Return the (X, Y) coordinate for the center point of the cell that contains the specified text.  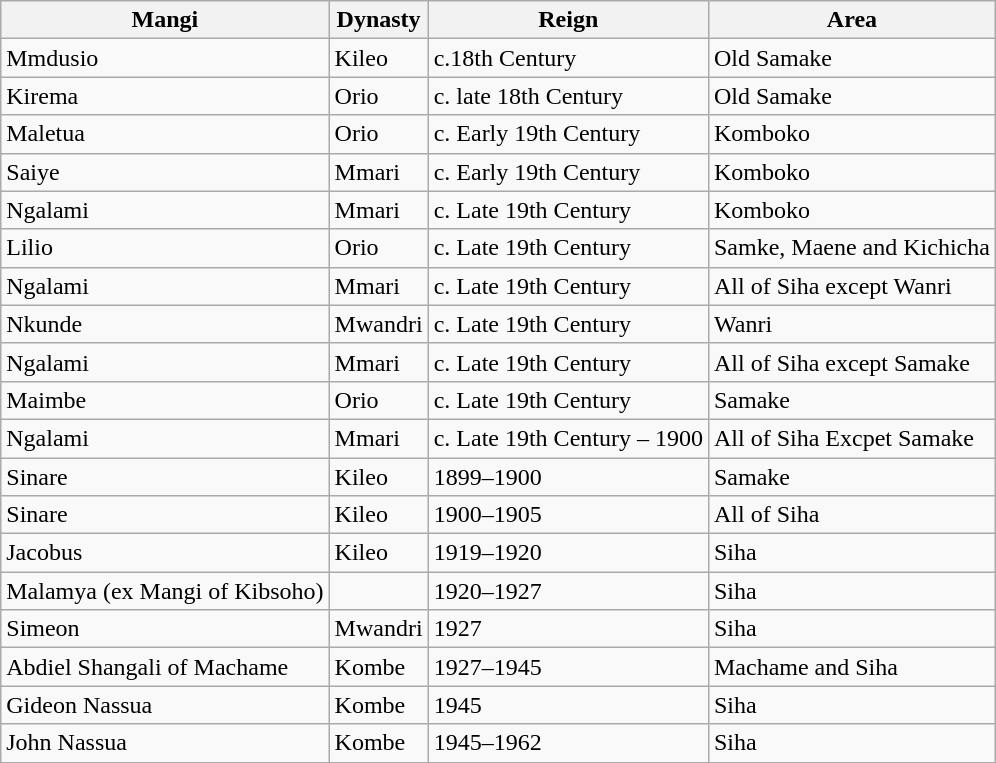
1927–1945 (568, 667)
1927 (568, 629)
Mangi (165, 20)
All of Siha except Wanri (852, 286)
Jacobus (165, 553)
Lilio (165, 248)
Abdiel Shangali of Machame (165, 667)
Wanri (852, 324)
Mmdusio (165, 58)
1899–1900 (568, 477)
1945 (568, 705)
c. Late 19th Century – 1900 (568, 438)
John Nassua (165, 743)
Kirema (165, 96)
Samke, Maene and Kichicha (852, 248)
c.18th Century (568, 58)
All of Siha Excpet Samake (852, 438)
Machame and Siha (852, 667)
c. late 18th Century (568, 96)
Maletua (165, 134)
Simeon (165, 629)
Dynasty (378, 20)
Nkunde (165, 324)
Reign (568, 20)
Area (852, 20)
Gideon Nassua (165, 705)
1919–1920 (568, 553)
1945–1962 (568, 743)
Malamya (ex Mangi of Kibsoho) (165, 591)
Maimbe (165, 400)
All of Siha except Samake (852, 362)
1900–1905 (568, 515)
All of Siha (852, 515)
1920–1927 (568, 591)
Saiye (165, 172)
